Return the (X, Y) coordinate for the center point of the cell that contains the specified text.  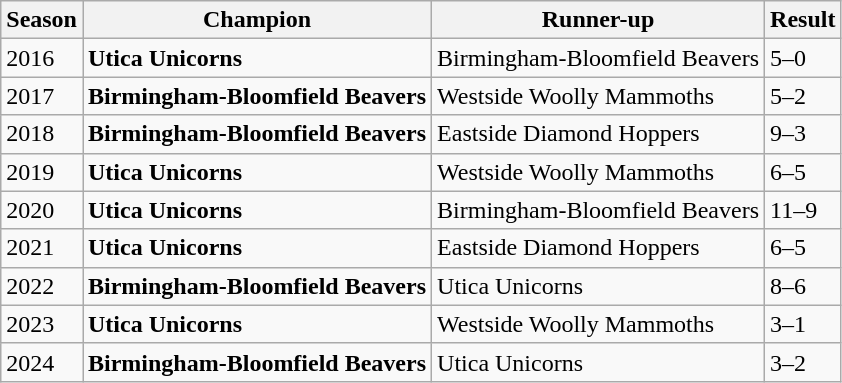
5–0 (803, 58)
2024 (42, 362)
Champion (256, 20)
2016 (42, 58)
Runner-up (598, 20)
2020 (42, 210)
5–2 (803, 96)
Result (803, 20)
2019 (42, 172)
11–9 (803, 210)
3–1 (803, 324)
Season (42, 20)
9–3 (803, 134)
3–2 (803, 362)
2021 (42, 248)
8–6 (803, 286)
2023 (42, 324)
2018 (42, 134)
2022 (42, 286)
2017 (42, 96)
